Extract the (X, Y) coordinate from the center of the cell holding the provided text.  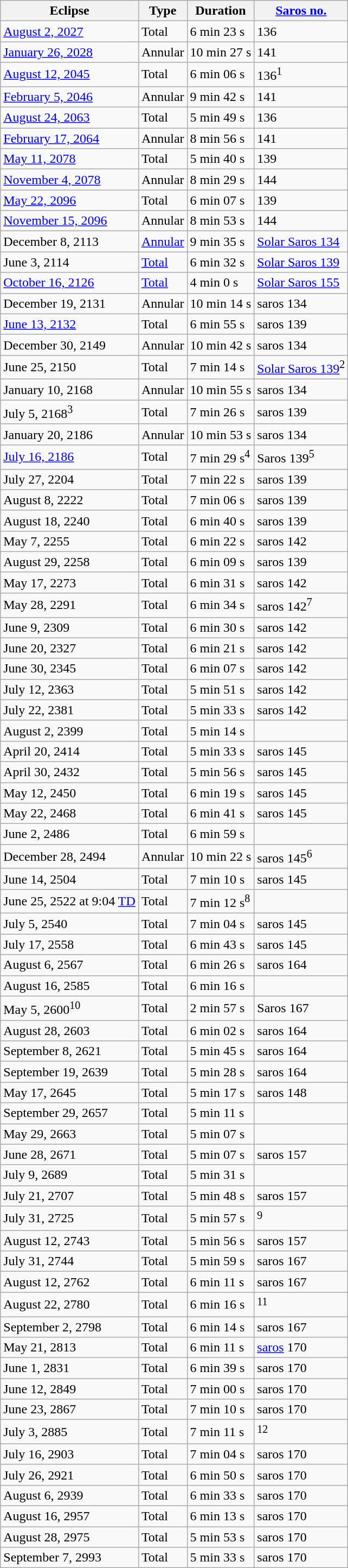
6 min 13 s (221, 1516)
June 14, 2504 (69, 879)
June 23, 2867 (69, 1410)
7 min 12 s8 (221, 901)
July 31, 2725 (69, 1218)
December 30, 2149 (69, 345)
8 min 56 s (221, 138)
July 21, 2707 (69, 1196)
6 min 30 s (221, 627)
December 19, 2131 (69, 303)
9 (301, 1218)
February 17, 2064 (69, 138)
May 22, 2096 (69, 200)
August 18, 2240 (69, 520)
5 min 11 s (221, 1113)
5 min 17 s (221, 1093)
Solar Saros 1392 (301, 367)
7 min 26 s (221, 412)
6 min 55 s (221, 324)
Duration (221, 11)
5 min 45 s (221, 1051)
5 min 14 s (221, 731)
June 3, 2114 (69, 262)
5 min 48 s (221, 1196)
August 24, 2063 (69, 118)
Solar Saros 139 (301, 262)
December 28, 2494 (69, 856)
6 min 23 s (221, 31)
7 min 11 s (221, 1432)
June 28, 2671 (69, 1154)
August 16, 2957 (69, 1516)
September 19, 2639 (69, 1072)
2 min 57 s (221, 1008)
June 9, 2309 (69, 627)
6 min 31 s (221, 582)
6 min 19 s (221, 793)
August 22, 2780 (69, 1305)
11 (301, 1305)
9 min 42 s (221, 97)
10 min 14 s (221, 303)
August 8, 2222 (69, 500)
May 21, 2813 (69, 1348)
May 29, 2663 (69, 1134)
5 min 49 s (221, 118)
6 min 14 s (221, 1327)
June 2, 2486 (69, 834)
7 min 22 s (221, 479)
6 min 34 s (221, 605)
July 5, 2540 (69, 924)
7 min 14 s (221, 367)
10 min 27 s (221, 52)
7 min 06 s (221, 500)
5 min 53 s (221, 1537)
6 min 22 s (221, 541)
July 31, 2744 (69, 1261)
Saros no. (301, 11)
September 29, 2657 (69, 1113)
6 min 39 s (221, 1368)
5 min 31 s (221, 1175)
6 min 59 s (221, 834)
6 min 41 s (221, 814)
Type (163, 11)
August 2, 2399 (69, 731)
6 min 33 s (221, 1496)
July 16, 2186 (69, 457)
February 5, 2046 (69, 97)
June 12, 2849 (69, 1389)
July 9, 2689 (69, 1175)
6 min 32 s (221, 262)
May 17, 2645 (69, 1093)
April 30, 2432 (69, 772)
saros 1456 (301, 856)
January 20, 2186 (69, 434)
September 2, 2798 (69, 1327)
May 12, 2450 (69, 793)
6 min 21 s (221, 648)
6 min 43 s (221, 944)
June 30, 2345 (69, 669)
6 min 09 s (221, 562)
May 5, 260010 (69, 1008)
June 1, 2831 (69, 1368)
July 16, 2903 (69, 1454)
May 11, 2078 (69, 159)
6 min 02 s (221, 1031)
July 12, 2363 (69, 689)
8 min 53 s (221, 221)
November 4, 2078 (69, 180)
July 17, 2558 (69, 944)
August 16, 2585 (69, 986)
5 min 59 s (221, 1261)
9 min 35 s (221, 242)
7 min 00 s (221, 1389)
August 6, 2567 (69, 965)
Solar Saros 134 (301, 242)
8 min 29 s (221, 180)
5 min 28 s (221, 1072)
August 2, 2027 (69, 31)
August 6, 2939 (69, 1496)
September 7, 2993 (69, 1558)
5 min 51 s (221, 689)
Solar Saros 155 (301, 283)
10 min 22 s (221, 856)
September 8, 2621 (69, 1051)
6 min 40 s (221, 520)
6 min 26 s (221, 965)
December 8, 2113 (69, 242)
June 13, 2132 (69, 324)
Saros 167 (301, 1008)
August 12, 2762 (69, 1282)
November 15, 2096 (69, 221)
August 28, 2975 (69, 1537)
August 29, 2258 (69, 562)
5 min 57 s (221, 1218)
October 16, 2126 (69, 283)
July 3, 2885 (69, 1432)
January 26, 2028 (69, 52)
7 min 29 s4 (221, 457)
saros 1427 (301, 605)
August 28, 2603 (69, 1031)
May 22, 2468 (69, 814)
July 22, 2381 (69, 710)
Eclipse (69, 11)
July 27, 2204 (69, 479)
12 (301, 1432)
6 min 50 s (221, 1475)
10 min 42 s (221, 345)
1361 (301, 75)
saros 148 (301, 1093)
10 min 53 s (221, 434)
January 10, 2168 (69, 390)
July 5, 21683 (69, 412)
5 min 40 s (221, 159)
May 7, 2255 (69, 541)
May 28, 2291 (69, 605)
July 26, 2921 (69, 1475)
10 min 55 s (221, 390)
May 17, 2273 (69, 582)
June 20, 2327 (69, 648)
Saros 1395 (301, 457)
June 25, 2150 (69, 367)
4 min 0 s (221, 283)
June 25, 2522 at 9:04 TD (69, 901)
August 12, 2743 (69, 1241)
6 min 06 s (221, 75)
August 12, 2045 (69, 75)
April 20, 2414 (69, 751)
